Scan for the cell matching the given text and deliver its [X, Y] coordinate at center. 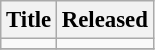
Title [29, 20]
Released [104, 20]
